Capture the cell that displays the provided text and extract its (x, y) central coordinate. 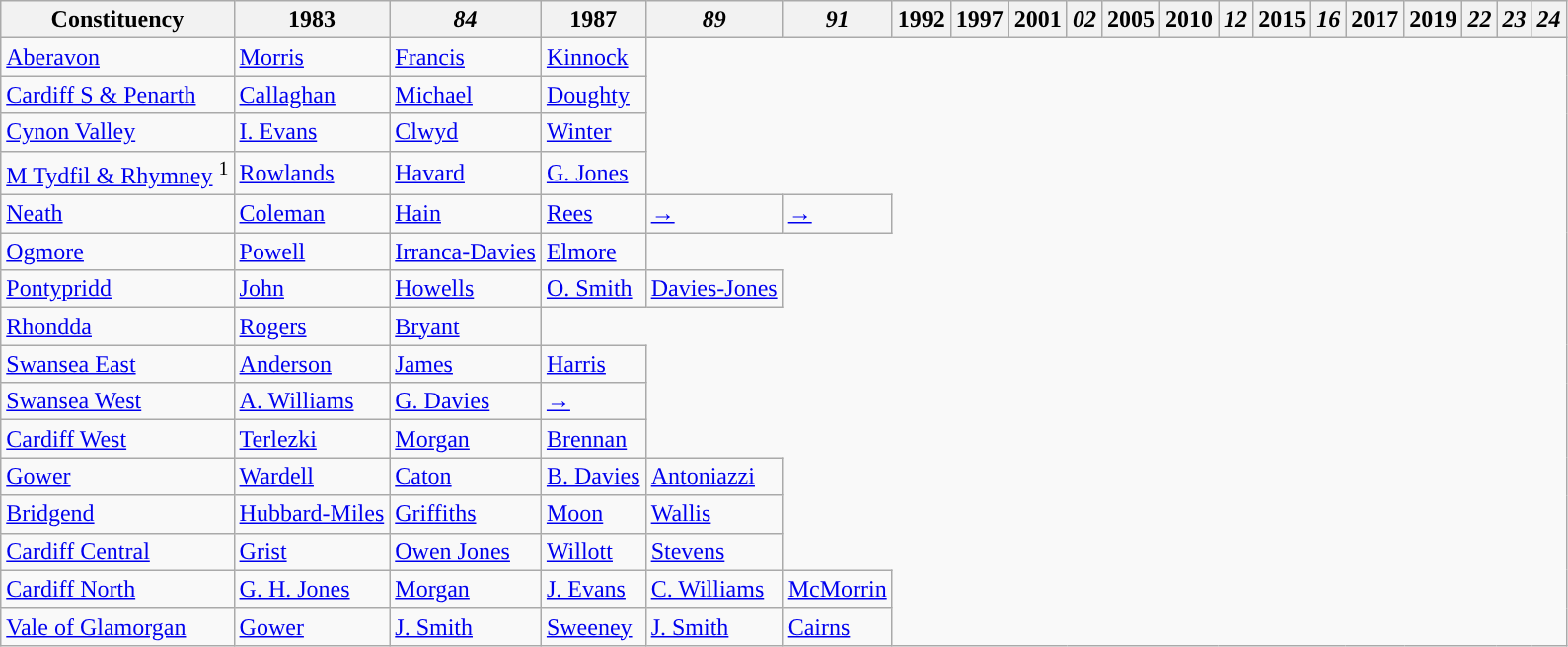
Havard (466, 174)
Pontypridd (117, 289)
J. Evans (593, 589)
Wallis (714, 514)
O. Smith (593, 289)
Antoniazzi (714, 476)
Cardiff West (117, 439)
Michael (466, 95)
G. Jones (593, 174)
G. Davies (466, 401)
Griffiths (466, 514)
I. Evans (312, 132)
12 (1235, 20)
1987 (593, 20)
Hain (466, 214)
2019 (1433, 20)
Swansea East (117, 364)
Neath (117, 214)
Rees (593, 214)
Bridgend (117, 514)
24 (1549, 20)
Elmore (593, 252)
C. Williams (714, 589)
Irranca-Davies (466, 252)
Aberavon (117, 57)
Wardell (312, 476)
Francis (466, 57)
Rhondda (117, 326)
Harris (593, 364)
2001 (1038, 20)
Powell (312, 252)
Hubbard-Miles (312, 514)
2015 (1283, 20)
Cairns (837, 626)
Owen Jones (466, 551)
Coleman (312, 214)
Anderson (312, 364)
Moon (593, 514)
Cynon Valley (117, 132)
2010 (1190, 20)
Stevens (714, 551)
16 (1328, 20)
Swansea West (117, 401)
1997 (979, 20)
M Tydfil & Rhymney 1 (117, 174)
Brennan (593, 439)
Cardiff S & Penarth (117, 95)
Winter (593, 132)
1983 (312, 20)
23 (1514, 20)
Bryant (466, 326)
Grist (312, 551)
Ogmore (117, 252)
Terlezki (312, 439)
John (312, 289)
1992 (922, 20)
Morris (312, 57)
2005 (1131, 20)
Clwyd (466, 132)
James (466, 364)
Caton (466, 476)
Cardiff Central (117, 551)
Sweeney (593, 626)
Doughty (593, 95)
22 (1480, 20)
Vale of Glamorgan (117, 626)
Rogers (312, 326)
A. Williams (312, 401)
Howells (466, 289)
91 (837, 20)
Constituency (117, 20)
Davies-Jones (714, 289)
Kinnock (593, 57)
Callaghan (312, 95)
89 (714, 20)
02 (1083, 20)
Cardiff North (117, 589)
McMorrin (837, 589)
Willott (593, 551)
B. Davies (593, 476)
2017 (1376, 20)
Rowlands (312, 174)
G. H. Jones (312, 589)
84 (466, 20)
